Find where the given text appears and provide that cell's center as [X, Y] coordinate. 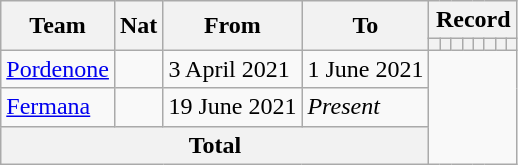
Nat [138, 26]
1 June 2021 [366, 69]
Total [215, 145]
To [366, 26]
Record [473, 20]
19 June 2021 [232, 107]
Present [366, 107]
3 April 2021 [232, 69]
From [232, 26]
Pordenone [58, 69]
Team [58, 26]
Fermana [58, 107]
